Search for the cell housing the specified text and yield its [x, y] center coordinate. 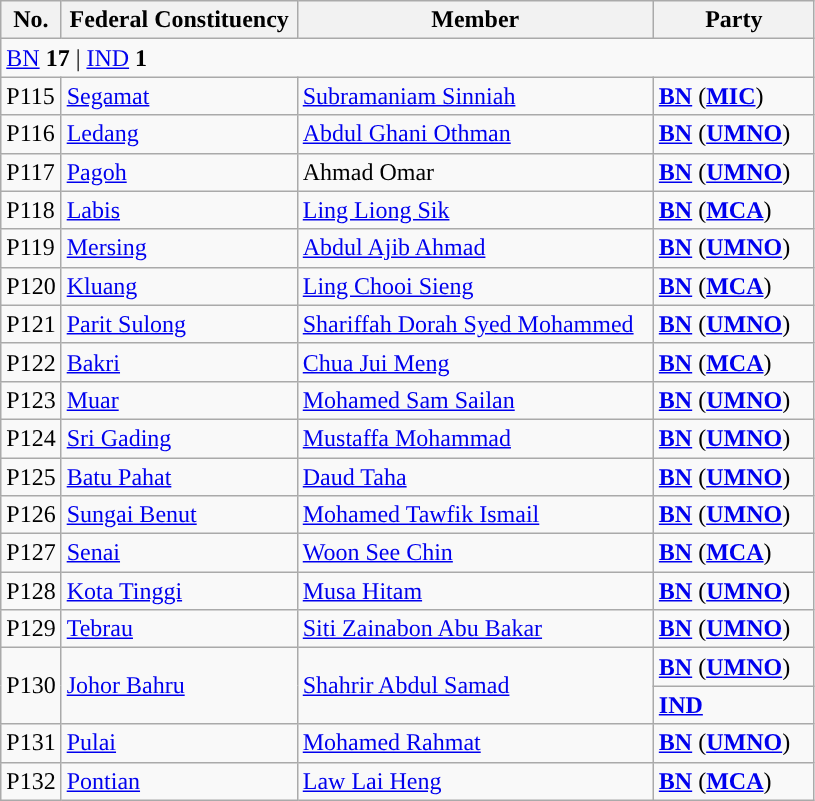
Sri Gading [179, 438]
Abdul Ghani Othman [475, 134]
P121 [31, 324]
Ling Liong Sik [475, 210]
Daud Taha [475, 477]
Member [475, 20]
Shahrir Abdul Samad [475, 686]
P116 [31, 134]
Woon See Chin [475, 553]
P120 [31, 286]
Mohamed Sam Sailan [475, 400]
P131 [31, 743]
Ahmad Omar [475, 172]
Parit Sulong [179, 324]
Segamat [179, 96]
Pulai [179, 743]
Mohamed Tawfik Ismail [475, 515]
Abdul Ajib Ahmad [475, 248]
Party [734, 20]
Mustaffa Mohammad [475, 438]
P126 [31, 515]
Senai [179, 553]
No. [31, 20]
Mohamed Rahmat [475, 743]
Law Lai Heng [475, 781]
Labis [179, 210]
Chua Jui Meng [475, 362]
Tebrau [179, 629]
BN 17 | IND 1 [408, 58]
P117 [31, 172]
Shariffah Dorah Syed Mohammed [475, 324]
P124 [31, 438]
P123 [31, 400]
Federal Constituency [179, 20]
P132 [31, 781]
Pagoh [179, 172]
Musa Hitam [475, 591]
Mersing [179, 248]
P127 [31, 553]
Batu Pahat [179, 477]
Subramaniam Sinniah [475, 96]
Ledang [179, 134]
Johor Bahru [179, 686]
P122 [31, 362]
P130 [31, 686]
Pontian [179, 781]
Ling Chooi Sieng [475, 286]
Kluang [179, 286]
Kota Tinggi [179, 591]
Muar [179, 400]
Siti Zainabon Abu Bakar [475, 629]
P119 [31, 248]
P128 [31, 591]
P129 [31, 629]
P118 [31, 210]
Sungai Benut [179, 515]
P125 [31, 477]
Bakri [179, 362]
BN (MIC) [734, 96]
P115 [31, 96]
IND [734, 705]
